Determine the [x, y] coordinate at the center of the cell enclosing the given text.  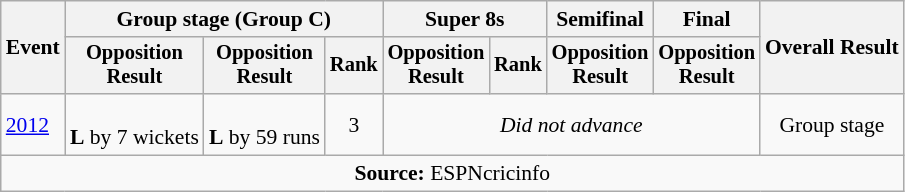
Overall Result [832, 48]
3 [354, 124]
Final [706, 19]
L by 59 runs [264, 124]
Semifinal [600, 19]
Group stage (Group C) [224, 19]
Super 8s [465, 19]
L by 7 wickets [134, 124]
Source: ESPNcricinfo [452, 174]
Event [33, 48]
Did not advance [572, 124]
Group stage [832, 124]
2012 [33, 124]
